Find where the given text appears and provide that cell's center as [x, y] coordinate. 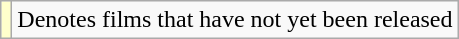
Denotes films that have not yet been released [235, 20]
